Determine the (x, y) coordinate at the center of the cell enclosing the given text.  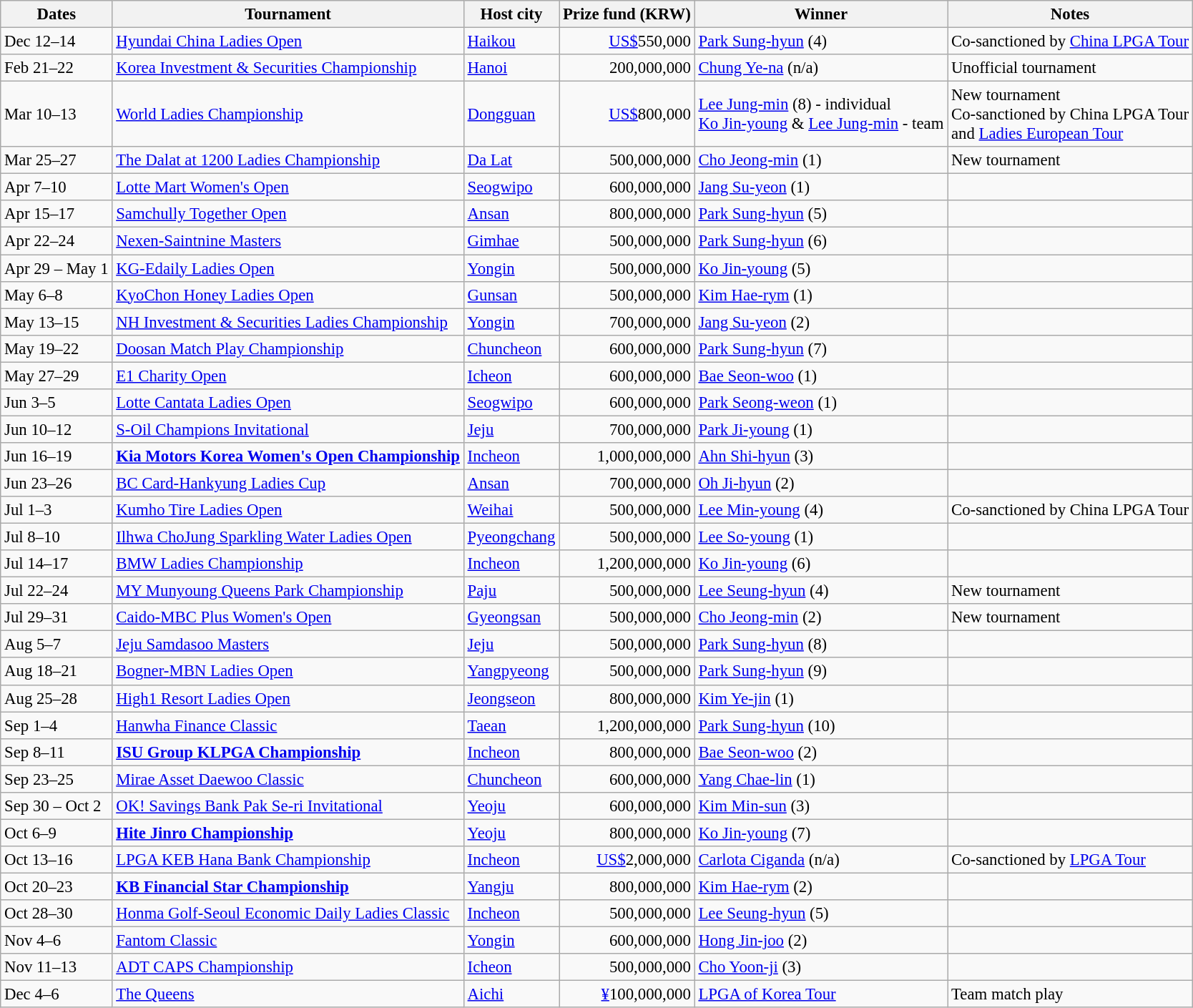
Unofficial tournament (1070, 68)
Kumho Tire Ladies Open (288, 510)
Bae Seon-woo (1) (821, 376)
E1 Charity Open (288, 376)
Jun 3–5 (57, 403)
Ko Jin-young (5) (821, 268)
US$550,000 (627, 41)
Gyeongsan (511, 617)
Aug 5–7 (57, 645)
Cho Jeong-min (1) (821, 160)
Paju (511, 591)
US$800,000 (627, 114)
Hanoi (511, 68)
Cho Jeong-min (2) (821, 617)
Honma Golf-Seoul Economic Daily Ladies Classic (288, 914)
ADT CAPS Championship (288, 967)
The Dalat at 1200 Ladies Championship (288, 160)
Fantom Classic (288, 941)
Apr 7–10 (57, 187)
BC Card-Hankyung Ladies Cup (288, 483)
Jul 1–3 (57, 510)
KyoChon Honey Ladies Open (288, 295)
Aug 18–21 (57, 672)
Hite Jinro Championship (288, 833)
200,000,000 (627, 68)
Tournament (288, 14)
BMW Ladies Championship (288, 564)
Dates (57, 14)
ISU Group KLPGA Championship (288, 752)
Gimhae (511, 241)
Bae Seon-woo (2) (821, 752)
1,000,000,000 (627, 456)
Ilhwa ChoJung Sparkling Water Ladies Open (288, 537)
Jang Su-yeon (1) (821, 187)
Kim Min-sun (3) (821, 806)
Da Lat (511, 160)
Jang Su-yeon (2) (821, 322)
High1 Resort Ladies Open (288, 698)
Sep 23–25 (57, 779)
KB Financial Star Championship (288, 886)
Jul 29–31 (57, 617)
Kim Hae-rym (1) (821, 295)
Kia Motors Korea Women's Open Championship (288, 456)
Mar 25–27 (57, 160)
Oct 28–30 (57, 914)
Dongguan (511, 114)
Hanwha Finance Classic (288, 725)
Taean (511, 725)
Lee Min-young (4) (821, 510)
Park Seong-weon (1) (821, 403)
Haikou (511, 41)
US$2,000,000 (627, 860)
New tournament Co-sanctioned by China LPGA Tour and Ladies European Tour (1070, 114)
Caido-MBC Plus Women's Open (288, 617)
Yangpyeong (511, 672)
Jul 14–17 (57, 564)
The Queens (288, 994)
Chung Ye-na (n/a) (821, 68)
Hong Jin-joo (2) (821, 941)
S-Oil Champions Invitational (288, 429)
Jeongseon (511, 698)
World Ladies Championship (288, 114)
Bogner-MBN Ladies Open (288, 672)
Notes (1070, 14)
Nov 11–13 (57, 967)
Lotte Mart Women's Open (288, 187)
May 6–8 (57, 295)
Jul 22–24 (57, 591)
Park Sung-hyun (9) (821, 672)
Lee Seung-hyun (5) (821, 914)
Korea Investment & Securities Championship (288, 68)
Oct 20–23 (57, 886)
Aichi (511, 994)
Co-sanctioned by LPGA Tour (1070, 860)
Jun 23–26 (57, 483)
Ko Jin-young (7) (821, 833)
Doosan Match Play Championship (288, 348)
KG-Edaily Ladies Open (288, 268)
Apr 15–17 (57, 214)
Park Ji-young (1) (821, 429)
Pyeongchang (511, 537)
Yang Chae-lin (1) (821, 779)
Carlota Ciganda (n/a) (821, 860)
Hyundai China Ladies Open (288, 41)
Apr 29 – May 1 (57, 268)
Lee Jung-min (8) - individual Ko Jin-young & Lee Jung-min - team (821, 114)
Cho Yoon-ji (3) (821, 967)
Jul 8–10 (57, 537)
Mar 10–13 (57, 114)
Park Sung-hyun (6) (821, 241)
Samchully Together Open (288, 214)
¥100,000,000 (627, 994)
Team match play (1070, 994)
Kim Hae-rym (2) (821, 886)
Prize fund (KRW) (627, 14)
Kim Ye-jin (1) (821, 698)
Nexen-Saintnine Masters (288, 241)
Park Sung-hyun (8) (821, 645)
Ahn Shi-hyun (3) (821, 456)
Winner (821, 14)
Park Sung-hyun (5) (821, 214)
Dec 4–6 (57, 994)
Jun 16–19 (57, 456)
Sep 8–11 (57, 752)
Yangju (511, 886)
Jun 10–12 (57, 429)
Sep 1–4 (57, 725)
Park Sung-hyun (4) (821, 41)
Mirae Asset Daewoo Classic (288, 779)
LPGA KEB Hana Bank Championship (288, 860)
Sep 30 – Oct 2 (57, 806)
Host city (511, 14)
Oct 13–16 (57, 860)
Apr 22–24 (57, 241)
May 27–29 (57, 376)
Nov 4–6 (57, 941)
Oh Ji-hyun (2) (821, 483)
NH Investment & Securities Ladies Championship (288, 322)
Aug 25–28 (57, 698)
Lotte Cantata Ladies Open (288, 403)
Lee So-young (1) (821, 537)
May 13–15 (57, 322)
Weihai (511, 510)
MY Munyoung Queens Park Championship (288, 591)
Feb 21–22 (57, 68)
Gunsan (511, 295)
Dec 12–14 (57, 41)
Ko Jin-young (6) (821, 564)
Park Sung-hyun (10) (821, 725)
LPGA of Korea Tour (821, 994)
Lee Seung-hyun (4) (821, 591)
Oct 6–9 (57, 833)
May 19–22 (57, 348)
Jeju Samdasoo Masters (288, 645)
Park Sung-hyun (7) (821, 348)
OK! Savings Bank Pak Se-ri Invitational (288, 806)
